Identify which cell holds the provided text, then report its [X, Y] central coordinate. 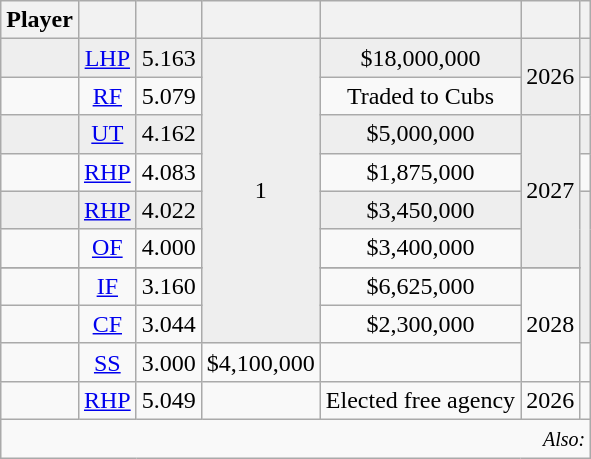
Traded to Cubs [420, 96]
3.044 [168, 324]
Player [40, 20]
1 [260, 191]
2027 [550, 191]
2028 [550, 324]
SS [107, 362]
$18,000,000 [420, 58]
$6,625,000 [420, 286]
$2,300,000 [420, 324]
OF [107, 248]
$1,875,000 [420, 172]
3.000 [168, 362]
Elected free agency [420, 400]
LHP [107, 58]
5.079 [168, 96]
RF [107, 96]
$3,450,000 [420, 210]
$5,000,000 [420, 134]
$3,400,000 [420, 248]
5.049 [168, 400]
4.083 [168, 172]
IF [107, 286]
Also: [296, 438]
UT [107, 134]
5.163 [168, 58]
4.022 [168, 210]
$4,100,000 [260, 362]
3.160 [168, 286]
4.162 [168, 134]
CF [107, 324]
4.000 [168, 248]
